Determine the [X, Y] coordinate at the center of the cell enclosing the given text.  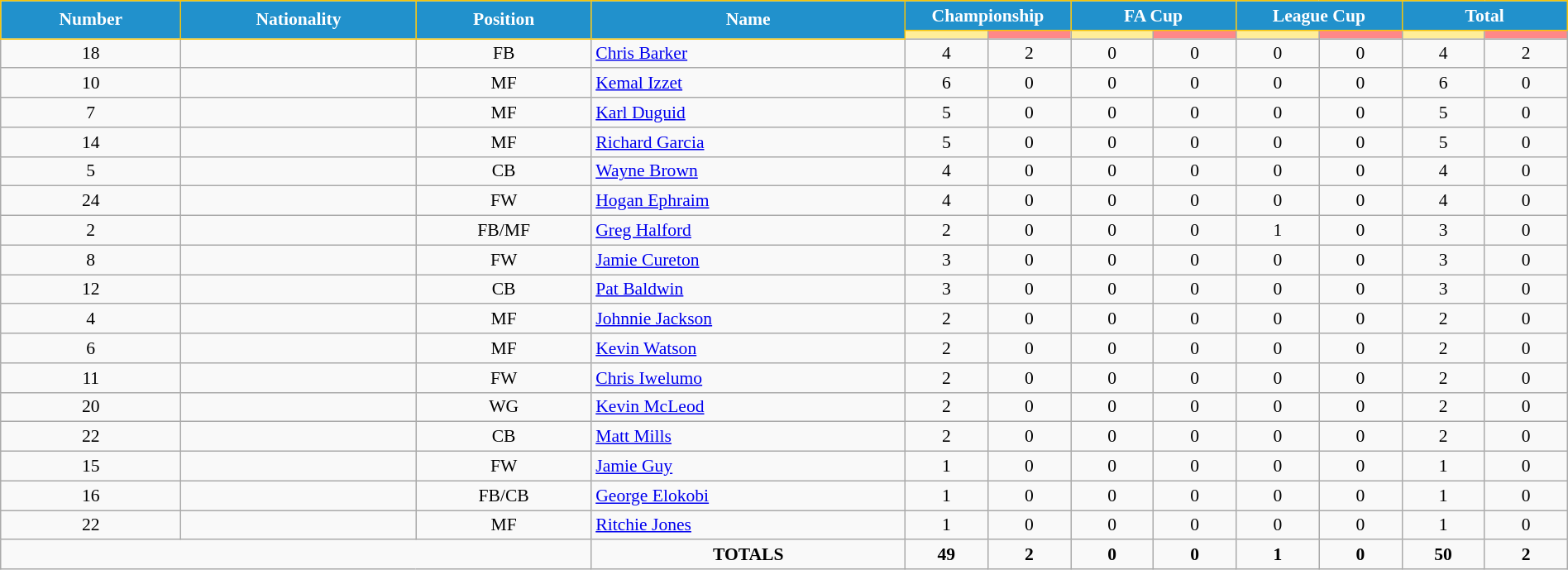
Number [91, 20]
Position [504, 20]
12 [91, 290]
Wayne Brown [748, 171]
Championship [987, 16]
20 [91, 407]
7 [91, 113]
League Cup [1319, 16]
Kevin Watson [748, 348]
WG [504, 407]
Hogan Ephraim [748, 201]
FB [504, 54]
Jamie Cureton [748, 260]
Nationality [299, 20]
16 [91, 496]
49 [946, 555]
Chris Iwelumo [748, 378]
Total [1484, 16]
Greg Halford [748, 231]
Chris Barker [748, 54]
11 [91, 378]
Ritchie Jones [748, 525]
Kevin McLeod [748, 407]
FB/MF [504, 231]
24 [91, 201]
15 [91, 467]
FB/CB [504, 496]
10 [91, 84]
Matt Mills [748, 437]
Johnnie Jackson [748, 319]
Jamie Guy [748, 467]
8 [91, 260]
14 [91, 142]
50 [1443, 555]
Karl Duguid [748, 113]
18 [91, 54]
Kemal Izzet [748, 84]
Richard Garcia [748, 142]
George Elokobi [748, 496]
TOTALS [748, 555]
Pat Baldwin [748, 290]
Name [748, 20]
FA Cup [1153, 16]
